Extract the (X, Y) coordinate from the center of the cell holding the provided text.  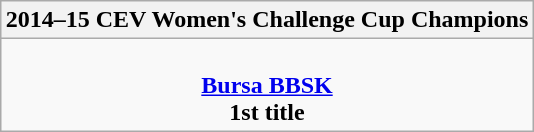
2014–15 CEV Women's Challenge Cup Champions (267, 20)
Bursa BBSK 1st title (267, 85)
